Return (X, Y) of the center of cell containing provided text 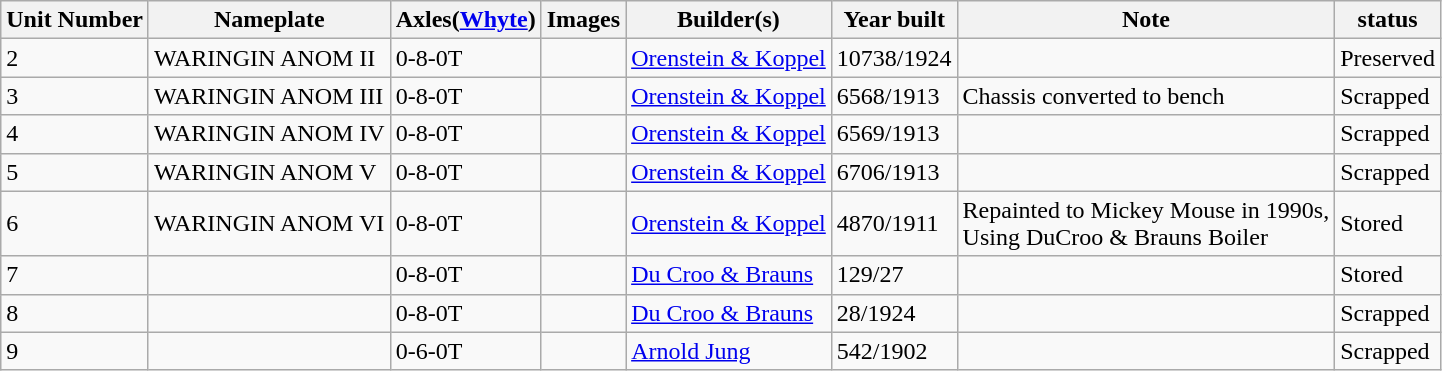
542/1902 (894, 351)
28/1924 (894, 313)
status (1388, 20)
9 (75, 351)
6568/1913 (894, 96)
3 (75, 96)
4 (75, 134)
Unit Number (75, 20)
Builder(s) (729, 20)
WARINGIN ANOM II (269, 58)
Chassis converted to bench (1146, 96)
Year built (894, 20)
Note (1146, 20)
2 (75, 58)
WARINGIN ANOM VI (269, 224)
Nameplate (269, 20)
6 (75, 224)
Repainted to Mickey Mouse in 1990s,Using DuCroo & Brauns Boiler (1146, 224)
5 (75, 172)
129/27 (894, 275)
0-6-0T (466, 351)
Images (583, 20)
Arnold Jung (729, 351)
4870/1911 (894, 224)
WARINGIN ANOM III (269, 96)
7 (75, 275)
10738/1924 (894, 58)
8 (75, 313)
6569/1913 (894, 134)
Preserved (1388, 58)
WARINGIN ANOM V (269, 172)
WARINGIN ANOM IV (269, 134)
6706/1913 (894, 172)
Axles(Whyte) (466, 20)
